Locate the cell with the specified text and output its (x, y) center coordinate. 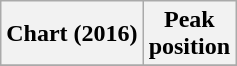
Chart (2016) (72, 34)
Peak position (189, 34)
